Provide the (x, y) coordinate of the cell's center where the given text is located.  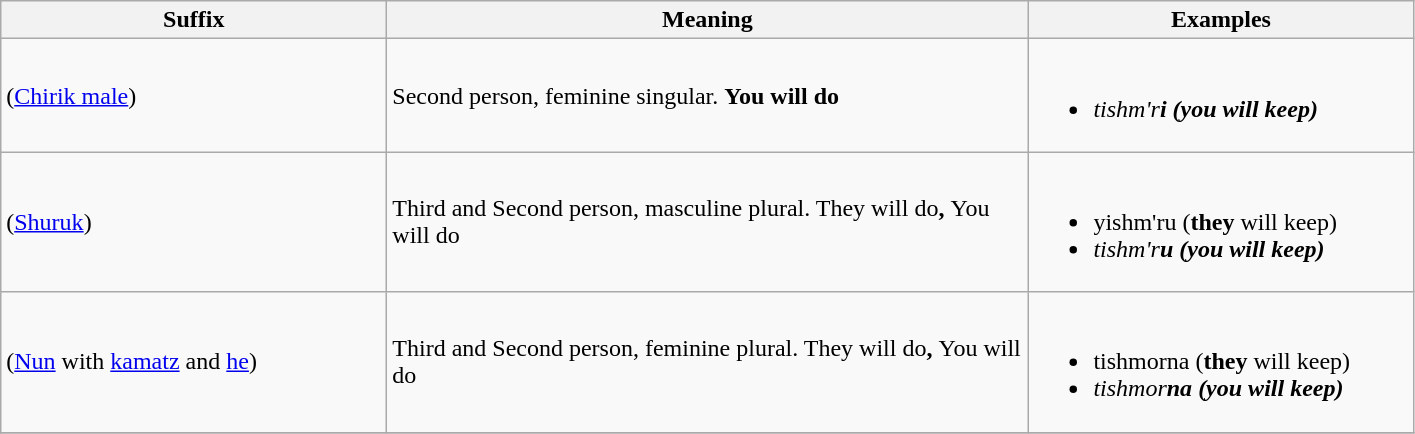
Meaning (708, 20)
(Chirik male) (194, 96)
yishm'ru (they will keep) tishm'ru (you will keep) (1221, 222)
Second person, feminine singular. You will do (708, 96)
Third and Second person, feminine plural. They will do, You will do (708, 362)
(Nun with kamatz and he) (194, 362)
Suffix (194, 20)
Third and Second person, masculine plural. They will do, You will do (708, 222)
(Shuruk) (194, 222)
Examples (1221, 20)
tishm'ri (you will keep) (1221, 96)
tishmorna (they will keep) tishmorna (you will keep) (1221, 362)
